Detect which cell encompasses the target text, then output its (X, Y) center coordinate. 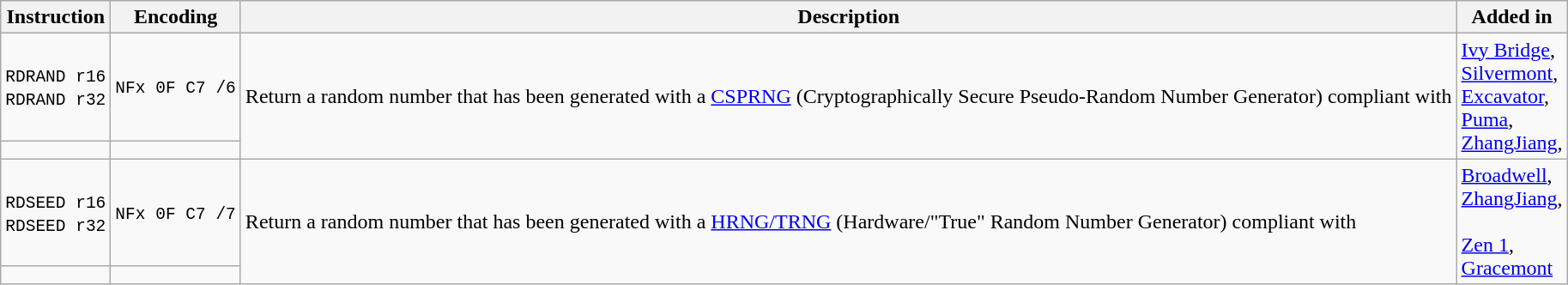
Ivy Bridge,Silvermont,Excavator,Puma,ZhangJiang, (1512, 96)
NFx 0F C7 /6 (176, 88)
Added in (1512, 17)
NFx 0F C7 /7 (176, 213)
RDSEED r16RDSEED r32 (56, 213)
RDRAND r16RDRAND r32 (56, 88)
Return a random number that has been generated with a CSPRNG (Cryptographically Secure Pseudo-Random Number Generator) compliant with (848, 96)
Instruction (56, 17)
Return a random number that has been generated with a HRNG/TRNG (Hardware/"True" Random Number Generator) compliant with (848, 221)
Encoding (176, 17)
Broadwell,ZhangJiang,Zen 1,Gracemont (1512, 221)
Description (848, 17)
